Extract the (X, Y) coordinate from the center of the cell holding the provided text.  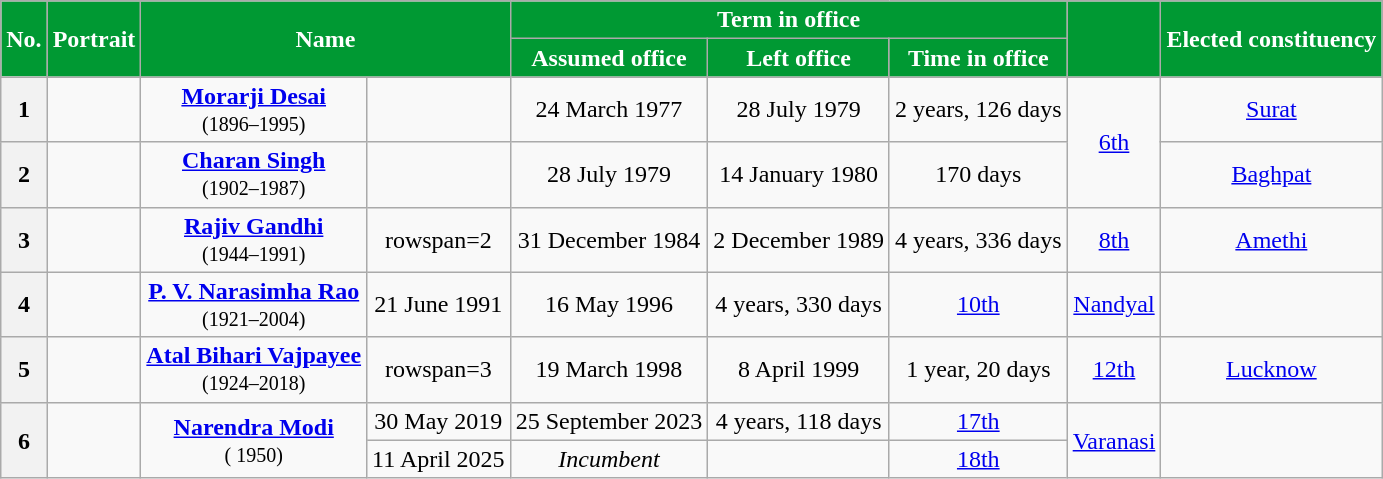
Nandyal (1114, 304)
24 March 1977 (609, 110)
3 (24, 240)
No. (24, 39)
4 years, 330 days (799, 304)
12th (1114, 370)
31 December 1984 (609, 240)
17th (978, 421)
Portrait (94, 39)
rowspan=2 (439, 240)
Incumbent (609, 459)
2 (24, 174)
P. V. Narasimha Rao(1921–2004) (254, 304)
8 April 1999 (799, 370)
Time in office (978, 58)
Rajiv Gandhi(1944–1991) (254, 240)
4 years, 336 days (978, 240)
Atal Bihari Vajpayee(1924–2018) (254, 370)
Narendra Modi( 1950) (254, 440)
8th (1114, 240)
30 May 2019 (439, 421)
4 years, 118 days (799, 421)
6 (24, 440)
5 (24, 370)
19 March 1998 (609, 370)
10th (978, 304)
Amethi (1272, 240)
4 (24, 304)
Term in office (788, 20)
1 year, 20 days (978, 370)
Elected constituency (1272, 39)
21 June 1991 (439, 304)
Charan Singh(1902–1987) (254, 174)
2 December 1989 (799, 240)
Left office (799, 58)
Surat (1272, 110)
Baghpat (1272, 174)
6th (1114, 142)
11 April 2025 (439, 459)
Name (326, 39)
rowspan=3 (439, 370)
Morarji Desai(1896–1995) (254, 110)
16 May 1996 (609, 304)
Lucknow (1272, 370)
2 years, 126 days (978, 110)
18th (978, 459)
170 days (978, 174)
Assumed office (609, 58)
1 (24, 110)
14 January 1980 (799, 174)
Varanasi (1114, 440)
25 September 2023 (609, 421)
